From the cell containing the given text, extract its center point as (x, y) coordinate. 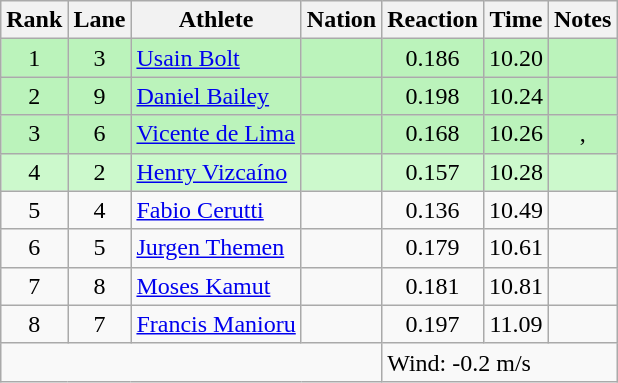
11.09 (516, 324)
10.49 (516, 210)
Nation (341, 20)
10.24 (516, 96)
10.26 (516, 134)
Usain Bolt (216, 58)
Notes (582, 20)
Vicente de Lima (216, 134)
0.181 (433, 286)
Wind: -0.2 m/s (500, 362)
Lane (100, 20)
0.157 (433, 172)
9 (100, 96)
0.136 (433, 210)
Jurgen Themen (216, 248)
Reaction (433, 20)
0.168 (433, 134)
Francis Manioru (216, 324)
Rank (34, 20)
1 (34, 58)
Henry Vizcaíno (216, 172)
0.179 (433, 248)
10.81 (516, 286)
Moses Kamut (216, 286)
10.28 (516, 172)
0.186 (433, 58)
10.20 (516, 58)
Time (516, 20)
, (582, 134)
Fabio Cerutti (216, 210)
0.197 (433, 324)
10.61 (516, 248)
0.198 (433, 96)
Daniel Bailey (216, 96)
Athlete (216, 20)
